Detect which cell encompasses the target text, then output its [x, y] center coordinate. 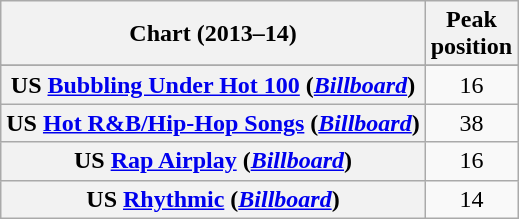
US Rhythmic (Billboard) [213, 199]
Peakposition [471, 34]
US Bubbling Under Hot 100 (Billboard) [213, 85]
14 [471, 199]
38 [471, 123]
US Rap Airplay (Billboard) [213, 161]
Chart (2013–14) [213, 34]
US Hot R&B/Hip-Hop Songs (Billboard) [213, 123]
